Return [x, y] of the center of cell containing provided text 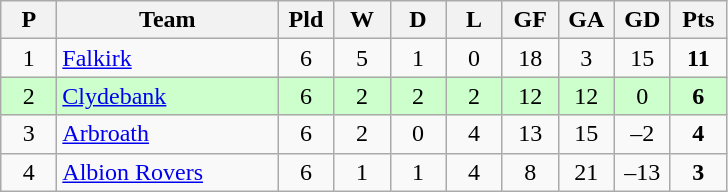
Pld [306, 20]
Team [168, 20]
Clydebank [168, 96]
L [474, 20]
GA [586, 20]
13 [530, 134]
GD [642, 20]
11 [698, 58]
Albion Rovers [168, 172]
8 [530, 172]
21 [586, 172]
Arbroath [168, 134]
GF [530, 20]
P [29, 20]
Falkirk [168, 58]
18 [530, 58]
–2 [642, 134]
W [362, 20]
5 [362, 58]
Pts [698, 20]
D [418, 20]
–13 [642, 172]
